Locate the cell with the specified text and output its (X, Y) center coordinate. 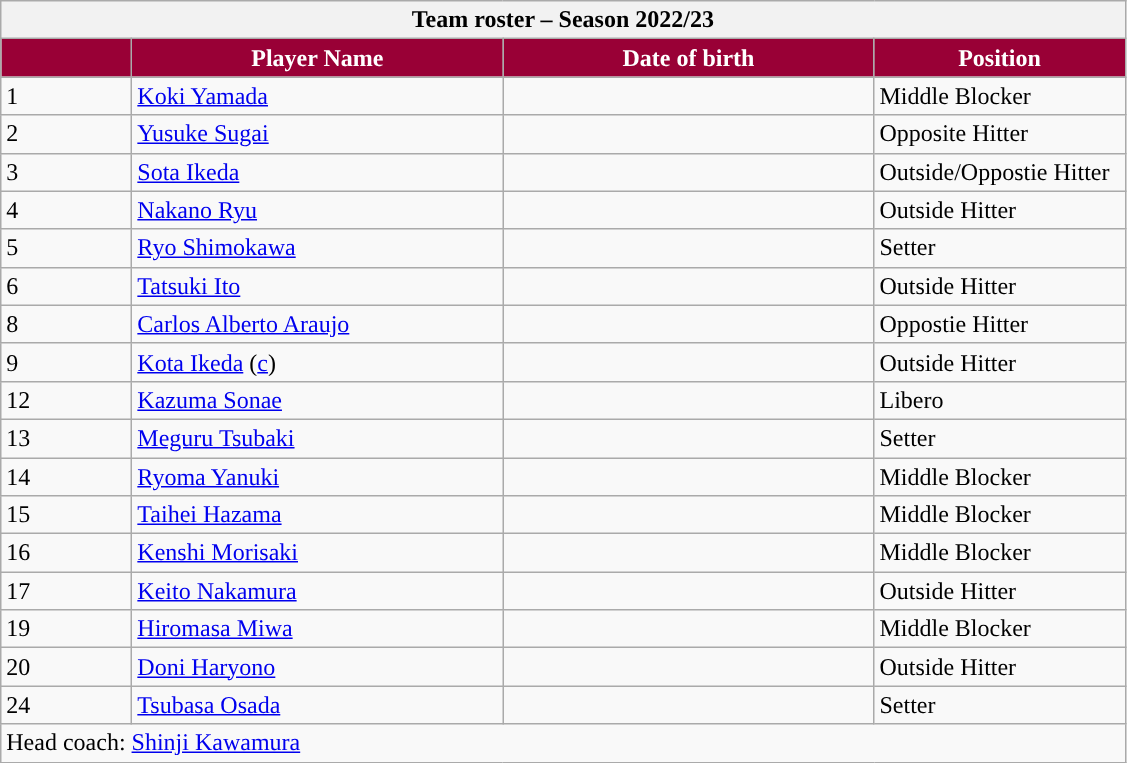
Carlos Alberto Araujo (318, 324)
12 (66, 400)
Libero (1000, 400)
24 (66, 705)
Player Name (318, 58)
Doni Haryono (318, 667)
20 (66, 667)
Kazuma Sonae (318, 400)
Date of birth (688, 58)
Tatsuki Ito (318, 286)
15 (66, 515)
9 (66, 362)
6 (66, 286)
Kota Ikeda (c) (318, 362)
Hiromasa Miwa (318, 629)
5 (66, 248)
19 (66, 629)
Nakano Ryu (318, 210)
Oppostie Hitter (1000, 324)
13 (66, 438)
Sota Ikeda (318, 172)
8 (66, 324)
Outside/Oppostie Hitter (1000, 172)
2 (66, 134)
17 (66, 591)
Meguru Tsubaki (318, 438)
Kenshi Morisaki (318, 553)
Tsubasa Osada (318, 705)
Opposite Hitter (1000, 134)
14 (66, 477)
Taihei Hazama (318, 515)
Keito Nakamura (318, 591)
4 (66, 210)
Head coach: Shinji Kawamura (563, 743)
Position (1000, 58)
Team roster – Season 2022/23 (563, 20)
3 (66, 172)
Ryoma Yanuki (318, 477)
Koki Yamada (318, 96)
Ryo Shimokawa (318, 248)
1 (66, 96)
Yusuke Sugai (318, 134)
16 (66, 553)
